Detect which cell encompasses the target text, then output its [x, y] center coordinate. 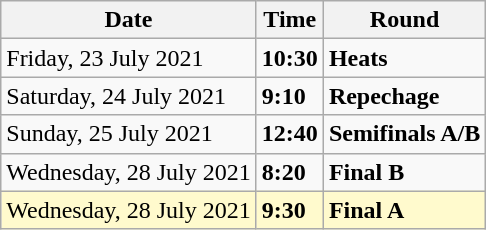
12:40 [290, 134]
Repechage [404, 96]
8:20 [290, 172]
Heats [404, 58]
Semifinals A/B [404, 134]
9:30 [290, 210]
Time [290, 20]
10:30 [290, 58]
9:10 [290, 96]
Friday, 23 July 2021 [129, 58]
Round [404, 20]
Final A [404, 210]
Final B [404, 172]
Saturday, 24 July 2021 [129, 96]
Date [129, 20]
Sunday, 25 July 2021 [129, 134]
